Identify which cell holds the provided text, then report its (X, Y) central coordinate. 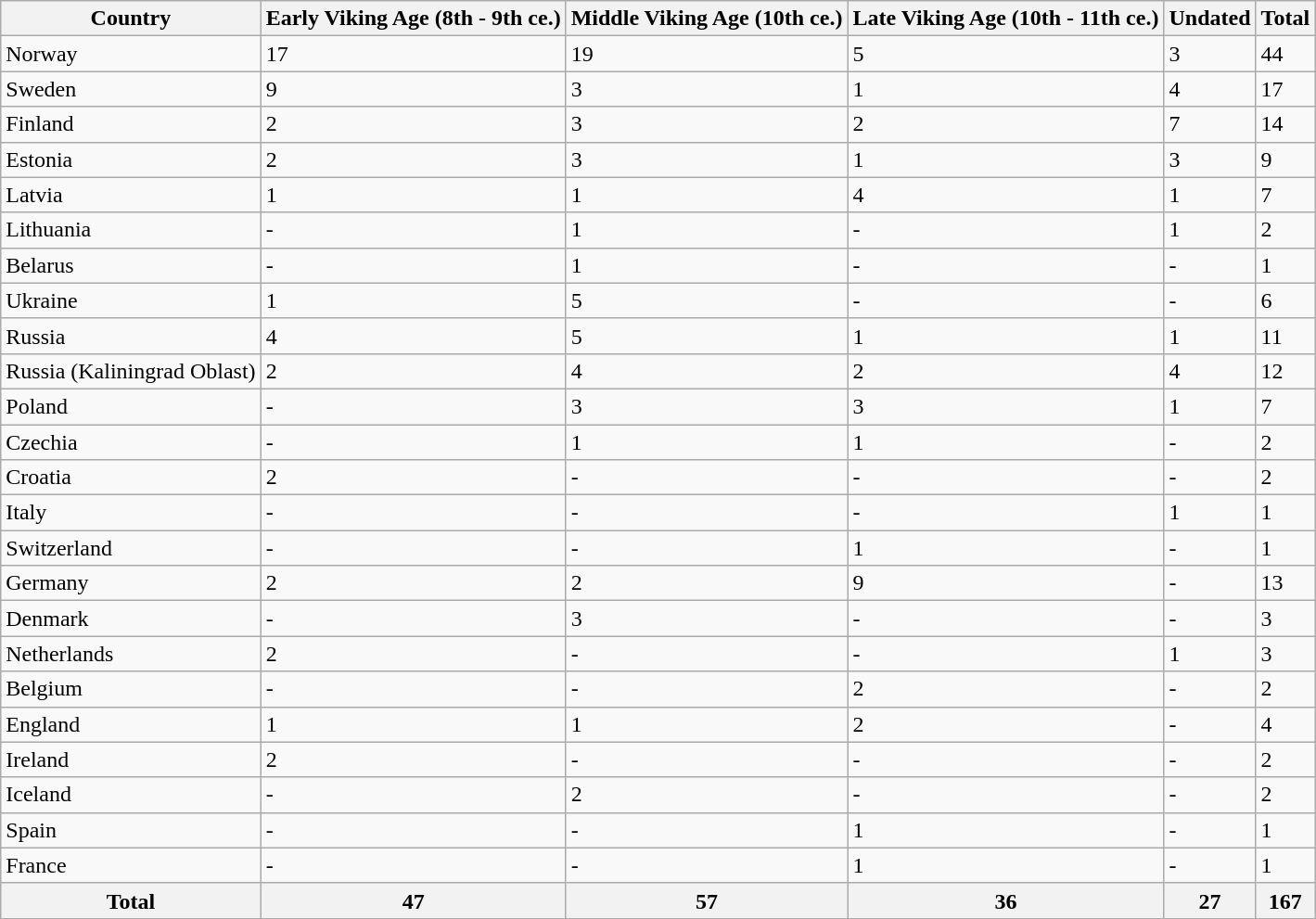
Croatia (131, 478)
Undated (1209, 19)
Netherlands (131, 654)
Belgium (131, 689)
36 (1005, 900)
19 (707, 54)
France (131, 865)
Iceland (131, 795)
Finland (131, 124)
Estonia (131, 160)
Switzerland (131, 548)
Norway (131, 54)
Russia (131, 336)
Italy (131, 513)
Latvia (131, 195)
6 (1285, 300)
Lithuania (131, 230)
Middle Viking Age (10th ce.) (707, 19)
167 (1285, 900)
Early Viking Age (8th - 9th ce.) (414, 19)
Spain (131, 830)
27 (1209, 900)
Ireland (131, 759)
Sweden (131, 89)
13 (1285, 583)
Russia (Kaliningrad Oblast) (131, 371)
Late Viking Age (10th - 11th ce.) (1005, 19)
14 (1285, 124)
England (131, 724)
44 (1285, 54)
11 (1285, 336)
Denmark (131, 619)
57 (707, 900)
Czechia (131, 442)
Poland (131, 406)
Germany (131, 583)
Country (131, 19)
Belarus (131, 265)
12 (1285, 371)
Ukraine (131, 300)
47 (414, 900)
